For the text-containing cell, return its midpoint in [X, Y] coordinate format. 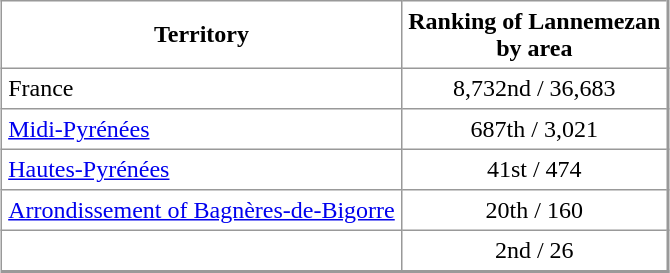
Midi-Pyrénées [201, 129]
Arrondissement of Bagnères-de-Bigorre [201, 210]
20th / 160 [534, 210]
687th / 3,021 [534, 129]
Territory [201, 35]
Hautes-Pyrénées [201, 169]
Ranking of Lannemezan by area [534, 35]
2nd / 26 [534, 250]
8,732nd / 36,683 [534, 88]
41st / 474 [534, 169]
France [201, 88]
